Pinpoint the cell where the given text exists, returning its [X, Y] midpoint coordinate. 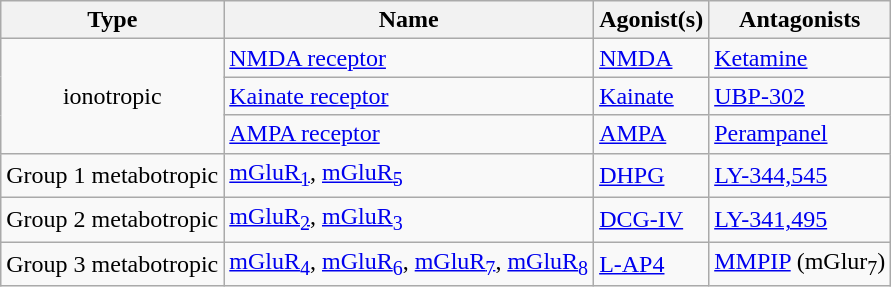
LY-341,495 [800, 219]
Kainate receptor [409, 96]
NMDA [652, 58]
Perampanel [800, 134]
Group 2 metabotropic [112, 219]
Antagonists [800, 20]
NMDA receptor [409, 58]
Agonist(s) [652, 20]
mGluR1, mGluR5 [409, 175]
Type [112, 20]
Ketamine [800, 58]
LY-344,545 [800, 175]
Name [409, 20]
DHPG [652, 175]
L-AP4 [652, 264]
mGluR2, mGluR3 [409, 219]
AMPA [652, 134]
AMPA receptor [409, 134]
Group 1 metabotropic [112, 175]
ionotropic [112, 96]
DCG-IV [652, 219]
Kainate [652, 96]
Group 3 metabotropic [112, 264]
UBP-302 [800, 96]
MMPIP (mGlur7) [800, 264]
mGluR4, mGluR6, mGluR7, mGluR8 [409, 264]
